For the text-containing cell, return its midpoint in [x, y] coordinate format. 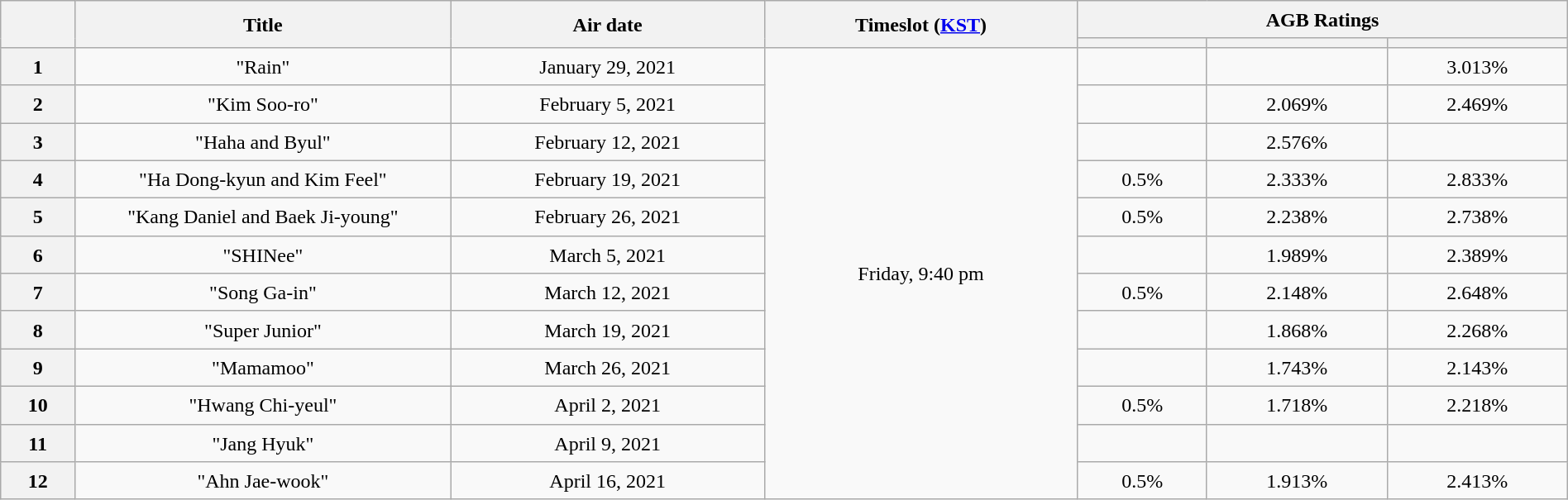
1.913% [1297, 481]
4 [38, 179]
"SHINee" [263, 255]
1.718% [1297, 405]
2.469% [1477, 104]
Title [263, 25]
"Ha Dong-kyun and Kim Feel" [263, 179]
1.989% [1297, 255]
March 5, 2021 [607, 255]
6 [38, 255]
Air date [607, 25]
March 26, 2021 [607, 368]
February 19, 2021 [607, 179]
"Kang Daniel and Baek Ji-young" [263, 217]
April 2, 2021 [607, 405]
2.148% [1297, 293]
2.389% [1477, 255]
2.069% [1297, 104]
Timeslot (KST) [921, 25]
AGB Ratings [1322, 20]
2.413% [1477, 481]
"Mamamoo" [263, 368]
11 [38, 443]
5 [38, 217]
9 [38, 368]
2 [38, 104]
2.738% [1477, 217]
"Kim Soo-ro" [263, 104]
"Haha and Byul" [263, 141]
February 26, 2021 [607, 217]
7 [38, 293]
2.238% [1297, 217]
"Song Ga-in" [263, 293]
10 [38, 405]
February 12, 2021 [607, 141]
1.868% [1297, 330]
2.143% [1477, 368]
March 12, 2021 [607, 293]
"Jang Hyuk" [263, 443]
"Super Junior" [263, 330]
2.833% [1477, 179]
8 [38, 330]
2.333% [1297, 179]
2.576% [1297, 141]
"Hwang Chi-yeul" [263, 405]
2.268% [1477, 330]
3.013% [1477, 66]
Friday, 9:40 pm [921, 273]
2.648% [1477, 293]
1.743% [1297, 368]
March 19, 2021 [607, 330]
January 29, 2021 [607, 66]
1 [38, 66]
April 16, 2021 [607, 481]
3 [38, 141]
12 [38, 481]
"Ahn Jae-wook" [263, 481]
2.218% [1477, 405]
February 5, 2021 [607, 104]
April 9, 2021 [607, 443]
"Rain" [263, 66]
